Return (x, y) of the center of cell containing provided text 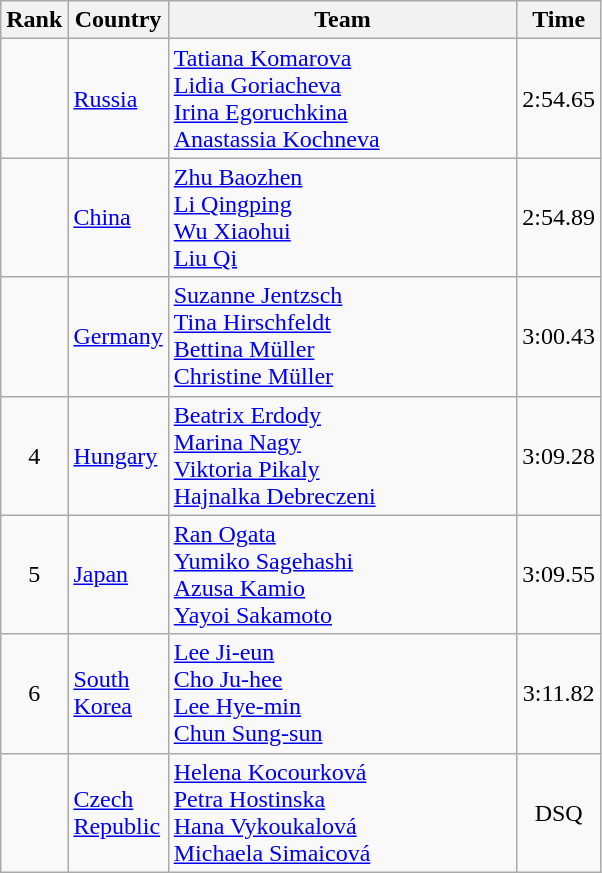
Ran OgataYumiko SagehashiAzusa KamioYayoi Sakamoto (342, 574)
China (118, 218)
3:09.55 (559, 574)
Lee Ji-eunCho Ju-heeLee Hye-minChun Sung-sun (342, 694)
DSQ (559, 812)
5 (34, 574)
Rank (34, 20)
3:00.43 (559, 336)
Hungary (118, 456)
Helena KocourkováPetra HostinskaHana VykoukalováMichaela Simaicová (342, 812)
Zhu BaozhenLi QingpingWu XiaohuiLiu Qi (342, 218)
2:54.65 (559, 98)
Beatrix ErdodyMarina NagyViktoria PikalyHajnalka Debreczeni (342, 456)
4 (34, 456)
Tatiana KomarovaLidia GoriachevaIrina EgoruchkinaAnastassia Kochneva (342, 98)
Time (559, 20)
Russia (118, 98)
Suzanne JentzschTina HirschfeldtBettina MüllerChristine Müller (342, 336)
Japan (118, 574)
Team (342, 20)
South Korea (118, 694)
3:09.28 (559, 456)
Czech Republic (118, 812)
3:11.82 (559, 694)
2:54.89 (559, 218)
Germany (118, 336)
6 (34, 694)
Country (118, 20)
